Extract the (X, Y) coordinate from the center of the cell holding the provided text.  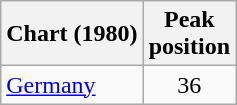
Peakposition (189, 34)
Chart (1980) (72, 34)
Germany (72, 85)
36 (189, 85)
